Pinpoint the cell where the given text exists, returning its [X, Y] midpoint coordinate. 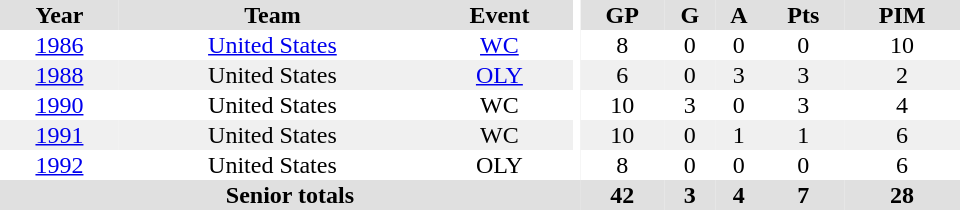
GP [622, 15]
2 [902, 75]
Year [60, 15]
1991 [60, 135]
1986 [60, 45]
PIM [902, 15]
28 [902, 195]
Pts [804, 15]
1990 [60, 105]
7 [804, 195]
Senior totals [290, 195]
1992 [60, 165]
G [690, 15]
Event [500, 15]
1988 [60, 75]
A [738, 15]
Team [272, 15]
42 [622, 195]
